Determine the (x, y) coordinate at the center of the cell enclosing the given text.  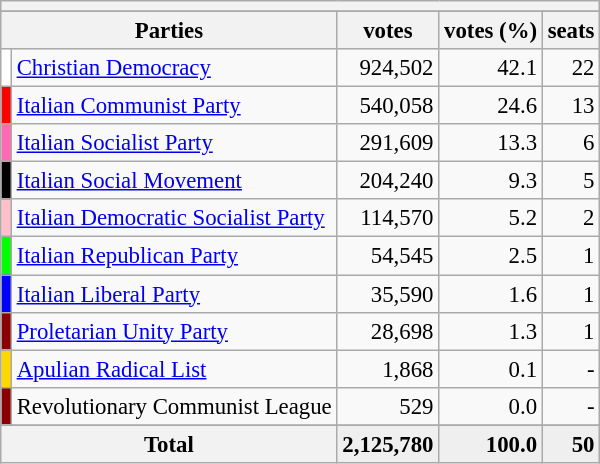
Total (169, 444)
5 (570, 181)
204,240 (388, 181)
Italian Socialist Party (174, 143)
Proletarian Unity Party (174, 331)
529 (388, 406)
2 (570, 219)
Italian Liberal Party (174, 294)
Italian Social Movement (174, 181)
seats (570, 31)
2,125,780 (388, 444)
28,698 (388, 331)
0.1 (491, 369)
50 (570, 444)
Italian Democratic Socialist Party (174, 219)
Apulian Radical List (174, 369)
24.6 (491, 106)
0.0 (491, 406)
Revolutionary Communist League (174, 406)
5.2 (491, 219)
1.3 (491, 331)
13 (570, 106)
42.1 (491, 68)
9.3 (491, 181)
2.5 (491, 256)
Italian Republican Party (174, 256)
6 (570, 143)
Christian Democracy (174, 68)
540,058 (388, 106)
100.0 (491, 444)
22 (570, 68)
291,609 (388, 143)
Parties (169, 31)
924,502 (388, 68)
114,570 (388, 219)
1,868 (388, 369)
Italian Communist Party (174, 106)
54,545 (388, 256)
13.3 (491, 143)
1.6 (491, 294)
35,590 (388, 294)
votes (388, 31)
votes (%) (491, 31)
